Search for the cell housing the specified text and yield its (x, y) center coordinate. 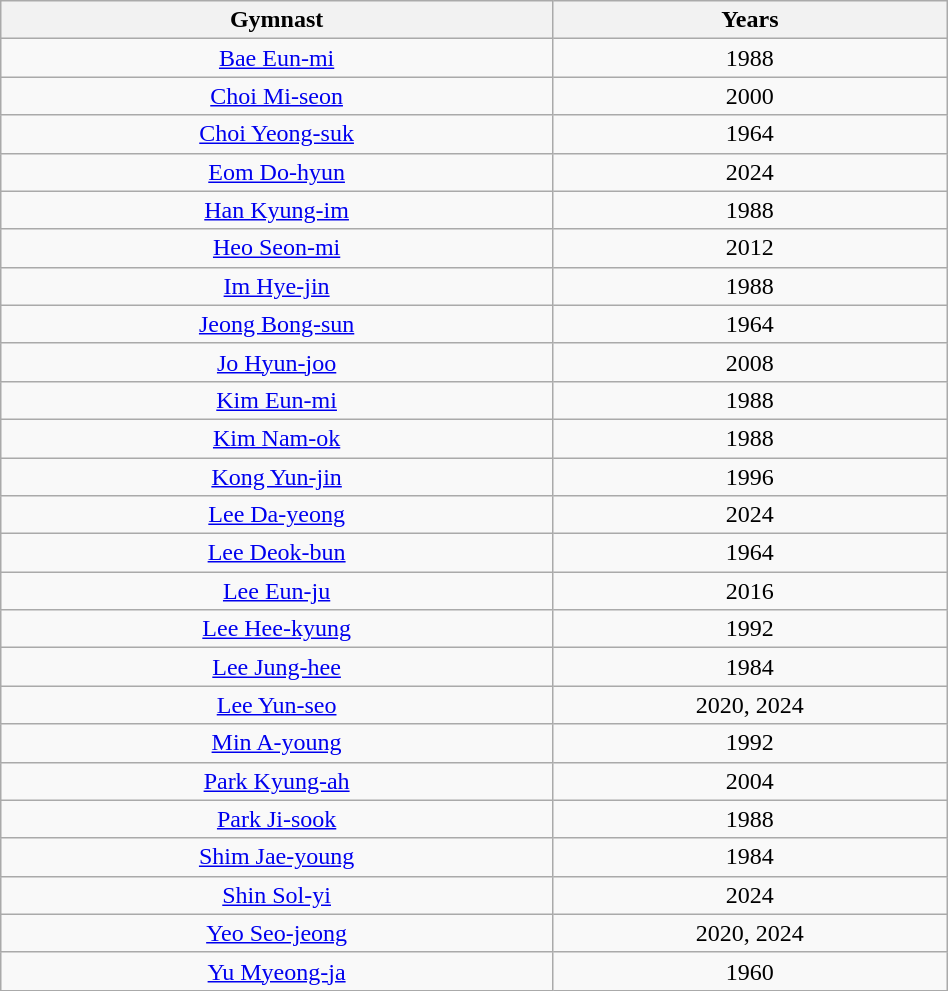
Choi Mi-seon (277, 96)
Yeo Seo-jeong (277, 933)
Yu Myeong-ja (277, 971)
Im Hye-jin (277, 286)
Park Kyung-ah (277, 781)
Kong Yun-jin (277, 477)
Heo Seon-mi (277, 248)
Shim Jae-young (277, 857)
2012 (750, 248)
2004 (750, 781)
2008 (750, 362)
Kim Nam-ok (277, 438)
Lee Hee-kyung (277, 629)
1996 (750, 477)
Lee Yun-seo (277, 705)
Choi Yeong-suk (277, 134)
Lee Da-yeong (277, 515)
Eom Do-hyun (277, 172)
Park Ji-sook (277, 819)
2000 (750, 96)
Min A-young (277, 743)
2016 (750, 591)
Lee Deok-bun (277, 553)
Years (750, 20)
Shin Sol-yi (277, 895)
Bae Eun-mi (277, 58)
Kim Eun-mi (277, 400)
Gymnast (277, 20)
Lee Eun-ju (277, 591)
Jeong Bong-sun (277, 324)
1960 (750, 971)
Lee Jung-hee (277, 667)
Han Kyung-im (277, 210)
Jo Hyun-joo (277, 362)
